Search for the cell housing the specified text and yield its (x, y) center coordinate. 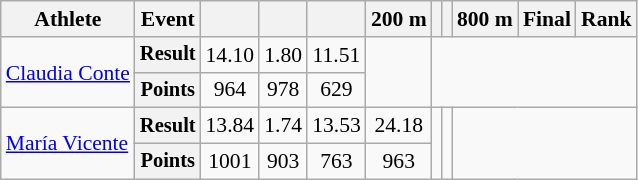
Athlete (68, 19)
800 m (485, 19)
13.53 (336, 126)
13.84 (230, 126)
763 (336, 162)
Event (168, 19)
1.80 (283, 55)
María Vicente (68, 144)
24.18 (399, 126)
978 (283, 90)
1001 (230, 162)
963 (399, 162)
903 (283, 162)
964 (230, 90)
1.74 (283, 126)
629 (336, 90)
200 m (399, 19)
11.51 (336, 55)
Final (547, 19)
Claudia Conte (68, 72)
Rank (606, 19)
14.10 (230, 55)
